Output the [X, Y] coordinate of the center of the cell containing the given text.  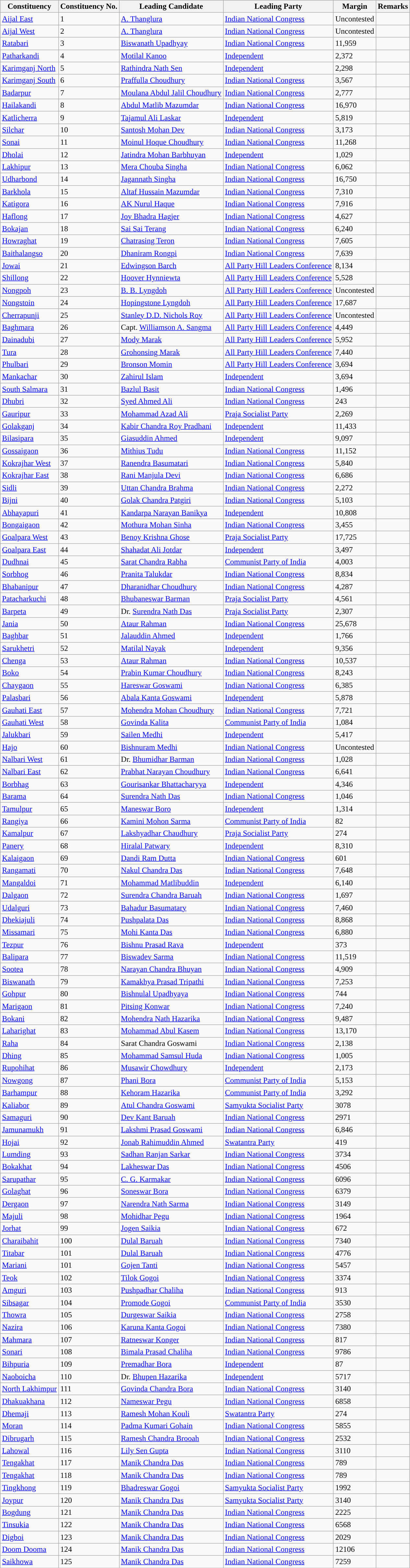
Constituency No. [89, 6]
Kamalpur [29, 833]
Gossaigaon [29, 451]
7259 [355, 1562]
Gauhati West [29, 722]
6,686 [355, 475]
112 [89, 1401]
Bimala Prasad Chaliha [171, 1352]
5,103 [355, 500]
Kamini Mohon Sarma [171, 821]
Nalbari East [29, 772]
118 [89, 1475]
7,253 [355, 982]
57 [89, 710]
33 [89, 414]
27 [89, 340]
7,440 [355, 352]
10,537 [355, 661]
6,140 [355, 883]
Biswanath [29, 982]
2225 [355, 1512]
Jamunamukh [29, 1130]
Mithius Tudu [171, 451]
66 [89, 821]
35 [89, 438]
Bishnulal Upadhyaya [171, 994]
Bihpuria [29, 1364]
93 [89, 1155]
7,310 [355, 192]
1,496 [355, 389]
Remarks [393, 6]
54 [89, 673]
11,433 [355, 426]
Shillong [29, 278]
97 [89, 1204]
Bokani [29, 1019]
Kandarpa Narayan Banikya [171, 512]
Dr. Bhupen Hazarika [171, 1377]
103 [89, 1290]
Bokakhat [29, 1167]
Bongaigaon [29, 525]
37 [89, 463]
Katlicherra [29, 117]
Sarukhetri [29, 648]
116 [89, 1451]
Samaguri [29, 1117]
3078 [355, 1105]
13 [89, 167]
34 [89, 426]
Lakshmi Prasad Goswami [171, 1130]
28 [89, 352]
51 [89, 636]
48 [89, 599]
Mohammad Azad Ali [171, 414]
Laharighat [29, 1031]
Majuli [29, 1216]
92 [89, 1142]
30 [89, 377]
122 [89, 1525]
Udalguri [29, 907]
419 [355, 1142]
2758 [355, 1315]
Kaliabor [29, 1105]
Mariani [29, 1265]
2,173 [355, 1068]
94 [89, 1167]
Rupohihat [29, 1068]
Dergaon [29, 1204]
4,909 [355, 969]
Missamari [29, 932]
2 [89, 31]
Sonari [29, 1352]
Moulana Abdul Jalil Choudhury [171, 93]
Baghmara [29, 327]
11 [89, 142]
Patharkandi [29, 56]
64 [89, 796]
913 [355, 1290]
Capt. Williamson A. Sangma [171, 327]
8,868 [355, 920]
16 [89, 204]
72 [89, 895]
Hajo [29, 747]
5,952 [355, 340]
1964 [355, 1216]
Grohonsing Marak [171, 352]
B. B. Lyngdoh [171, 290]
Barhampur [29, 1093]
106 [89, 1327]
Ratneswar Konger [171, 1340]
Bahadur Basumatary [171, 907]
6,641 [355, 772]
Mankachar [29, 377]
24 [89, 303]
67 [89, 833]
11,152 [355, 451]
81 [89, 1006]
243 [355, 401]
Lakheswar Das [171, 1167]
Patacharkuchi [29, 599]
19 [89, 241]
Haflong [29, 216]
50 [89, 624]
36 [89, 451]
Charaibahit [29, 1241]
Jowai [29, 266]
Golakganj [29, 426]
7340 [355, 1241]
5457 [355, 1265]
80 [89, 994]
Sadhan Ranjan Sarkar [171, 1155]
4,287 [355, 587]
Bronson Momin [171, 365]
Biswadev Sarma [171, 957]
1,084 [355, 722]
Tinsukia [29, 1525]
Sarat Chandra Goswami [171, 1043]
49 [89, 611]
Karimganj North [29, 68]
74 [89, 920]
Atul Chandra Goswami [171, 1105]
Goalpara East [29, 550]
2029 [355, 1537]
83 [89, 1031]
Soneswar Bora [171, 1191]
12106 [355, 1550]
Phani Bora [171, 1080]
Margin [355, 6]
6,385 [355, 685]
Prabin Kumar Choudhury [171, 673]
Chaygaon [29, 685]
Barkhola [29, 192]
Nazira [29, 1327]
7,721 [355, 710]
Constituency [29, 6]
76 [89, 945]
6096 [355, 1179]
2,272 [355, 488]
3,567 [355, 80]
5,528 [355, 278]
Hoover Hynniewta [171, 278]
Golak Chandra Patgiri [171, 500]
88 [89, 1093]
5,878 [355, 698]
11,268 [355, 142]
65 [89, 809]
1992 [355, 1488]
Jalukbari [29, 735]
3149 [355, 1204]
125 [89, 1562]
45 [89, 562]
17 [89, 216]
Stanley D.D. Nichols Roy [171, 315]
55 [89, 685]
26 [89, 327]
102 [89, 1278]
32 [89, 401]
Sibsagar [29, 1302]
Doom Dooma [29, 1550]
Jania [29, 624]
23 [89, 290]
Marigaon [29, 1006]
Digboi [29, 1537]
Dhekiajuli [29, 920]
Rangamati [29, 870]
8 [89, 105]
Lily Sen Gupta [171, 1451]
6568 [355, 1525]
Motilal Kanoo [171, 56]
Balipara [29, 957]
Mohendra Nath Hazarika [171, 1019]
Dibrugarh [29, 1438]
Premadhar Bora [171, 1364]
Mohendra Mohan Choudhury [171, 710]
Santosh Mohan Dev [171, 130]
105 [89, 1315]
3,292 [355, 1093]
1,697 [355, 895]
Lakhipur [29, 167]
Dharanidhar Choudhury [171, 587]
Tingkhong [29, 1488]
117 [89, 1463]
Sarat Chandra Rabha [171, 562]
Silchar [29, 130]
58 [89, 722]
Sarupathar [29, 1179]
Dhing [29, 1056]
Ratabari [29, 43]
120 [89, 1500]
Musawir Chowdhury [171, 1068]
Dhubri [29, 401]
15 [89, 192]
Hiralal Patwary [171, 846]
2532 [355, 1438]
3,173 [355, 130]
Pitsing Konwar [171, 1006]
Rathindra Nath Sen [171, 68]
73 [89, 907]
Sai Sai Terang [171, 229]
42 [89, 525]
41 [89, 512]
Tajamul Ali Laskar [171, 117]
59 [89, 735]
Dhaniram Rongpi [171, 253]
Ramesh Mohan Kouli [171, 1414]
Nameswar Pegu [171, 1401]
4,627 [355, 216]
Sonai [29, 142]
4,561 [355, 599]
Joypur [29, 1500]
Dudhnai [29, 562]
4 [89, 56]
31 [89, 389]
North Lakhimpur [29, 1389]
77 [89, 957]
10,808 [355, 512]
52 [89, 648]
Matilal Nayak [171, 648]
84 [89, 1043]
2,138 [355, 1043]
Bhubaneswar Barman [171, 599]
Sidli [29, 488]
Panery [29, 846]
Lumding [29, 1155]
C. G. Karmakar [171, 1179]
Pushpadhar Chaliha [171, 1290]
5717 [355, 1377]
17,687 [355, 303]
9786 [355, 1352]
111 [89, 1389]
86 [89, 1068]
Uttan Chandra Brahma [171, 488]
63 [89, 784]
Gohpur [29, 994]
25,678 [355, 624]
79 [89, 982]
2,269 [355, 414]
Golaghat [29, 1191]
90 [89, 1117]
5855 [355, 1426]
Palasbari [29, 698]
Bokajan [29, 229]
Goalpara West [29, 537]
Aijal East [29, 19]
11,519 [355, 957]
Hareswar Goswami [171, 685]
124 [89, 1550]
Mohammad Abul Kasem [171, 1031]
46 [89, 574]
Biswanath Upadhyay [171, 43]
110 [89, 1377]
Syed Ahmed Ali [171, 401]
9,356 [355, 648]
Jogen Saikia [171, 1228]
Aijal West [29, 31]
Hopingstone Lyngdoh [171, 303]
100 [89, 1241]
Kokrajhar West [29, 463]
Katigora [29, 204]
Dainadubi [29, 340]
7,648 [355, 870]
20 [89, 253]
2,777 [355, 93]
4776 [355, 1253]
Edwingson Barch [171, 266]
Tilok Gogoi [171, 1278]
Pranita Talukdar [171, 574]
373 [355, 945]
Dr. Surendra Nath Das [171, 611]
Bogdung [29, 1512]
Sorbhog [29, 574]
Kamakhya Prasad Tripathi [171, 982]
Sailen Medhi [171, 735]
Ranendra Basumatari [171, 463]
5,417 [355, 735]
AK Nurul Haque [171, 204]
Zahirul Islam [171, 377]
8,243 [355, 673]
Altaf Hussain Mazumdar [171, 192]
2,372 [355, 56]
Bijni [29, 500]
38 [89, 475]
Maneswar Boro [171, 809]
96 [89, 1191]
Badarpur [29, 93]
14 [89, 179]
Teok [29, 1278]
Nakul Chandra Das [171, 870]
1 [89, 19]
91 [89, 1130]
47 [89, 587]
Nongpoh [29, 290]
Bazlul Basit [171, 389]
3,455 [355, 525]
Promode Gogoi [171, 1302]
Chenga [29, 661]
6379 [355, 1191]
Dandi Ram Dutta [171, 858]
98 [89, 1216]
13,170 [355, 1031]
Mahmara [29, 1340]
Gourisankar Bhattacharyya [171, 784]
119 [89, 1488]
1,029 [355, 155]
Barpeta [29, 611]
Karimganj South [29, 80]
7,639 [355, 253]
Amguri [29, 1290]
3734 [355, 1155]
53 [89, 661]
Jagannath Singha [171, 179]
Dalgaon [29, 895]
Tamulpur [29, 809]
85 [89, 1056]
Cherrapunji [29, 315]
Lahowal [29, 1451]
Gauhati East [29, 710]
5 [89, 68]
61 [89, 760]
4,346 [355, 784]
Jonab Rahimuddin Ahmed [171, 1142]
104 [89, 1302]
Prabhat Narayan Choudhury [171, 772]
43 [89, 537]
99 [89, 1228]
Baithalangso [29, 253]
Bhabanipur [29, 587]
Saikhowa [29, 1562]
4506 [355, 1167]
Joy Bhadra Hagjer [171, 216]
Jalauddin Ahmed [171, 636]
Gauripur [29, 414]
Gojen Tanti [171, 1265]
71 [89, 883]
Bishnu Prasad Rava [171, 945]
Dr. Bhumidhar Barman [171, 760]
Mangaldoi [29, 883]
3110 [355, 1451]
Mohi Kanta Das [171, 932]
3 [89, 43]
Giasuddin Ahmed [171, 438]
44 [89, 550]
95 [89, 1179]
Rangiya [29, 821]
Kokrajhar East [29, 475]
60 [89, 747]
2971 [355, 1117]
7380 [355, 1327]
7,240 [355, 1006]
Ramesh Chandra Brooah [171, 1438]
78 [89, 969]
3530 [355, 1302]
Mohidhar Pegu [171, 1216]
22 [89, 278]
4,003 [355, 562]
16,970 [355, 105]
Praffulla Choudhury [171, 80]
70 [89, 870]
89 [89, 1105]
107 [89, 1340]
7,460 [355, 907]
Padma Kumari Gohain [171, 1426]
South Salmara [29, 389]
Nongstoin [29, 303]
Kabir Chandra Roy Pradhani [171, 426]
75 [89, 932]
3,497 [355, 550]
Boko [29, 673]
Lakshyadhar Chaudhury [171, 833]
Narendra Nath Sarma [171, 1204]
6,846 [355, 1130]
Kehoram Hazarika [171, 1093]
7,916 [355, 204]
Dholai [29, 155]
7 [89, 93]
7,605 [355, 241]
25 [89, 315]
Leading Candidate [171, 6]
Borbhag [29, 784]
Govinda Kalita [171, 722]
21 [89, 266]
Benoy Krishna Ghose [171, 537]
672 [355, 1228]
Shahadat Ali Jotdar [171, 550]
Tezpur [29, 945]
744 [355, 994]
121 [89, 1512]
2,307 [355, 611]
113 [89, 1414]
123 [89, 1537]
Karuna Kanta Gogoi [171, 1327]
Durgeswar Saikia [171, 1315]
Nalbari West [29, 760]
18 [89, 229]
8,310 [355, 846]
Govinda Chandra Bora [171, 1389]
Jatindra Mohan Barbhuyan [171, 155]
1,046 [355, 796]
Moran [29, 1426]
Dhemaji [29, 1414]
1,766 [355, 636]
Phulbari [29, 365]
6858 [355, 1401]
Baghbar [29, 636]
12 [89, 155]
6,240 [355, 229]
Sootea [29, 969]
Mody Marak [171, 340]
Thowra [29, 1315]
Titabar [29, 1253]
Narayan Chandra Bhuyan [171, 969]
Leading Party [278, 6]
Chatrasing Teron [171, 241]
6 [89, 80]
10 [89, 130]
Bhadreswar Gogoi [171, 1488]
9,097 [355, 438]
11,959 [355, 43]
Hojai [29, 1142]
Rani Manjula Devi [171, 475]
1,314 [355, 809]
109 [89, 1364]
Pushpalata Das [171, 920]
5,840 [355, 463]
Naoboicha [29, 1377]
Mohammad Matlibuddin [171, 883]
9 [89, 117]
29 [89, 365]
3374 [355, 1278]
Abhayapuri [29, 512]
Hailakandi [29, 105]
817 [355, 1340]
Abala Kanta Goswami [171, 698]
4,449 [355, 327]
601 [355, 858]
Dev Kant Baruah [171, 1117]
108 [89, 1352]
1,028 [355, 760]
2,298 [355, 68]
Kalaigaon [29, 858]
Udharbond [29, 179]
6,880 [355, 932]
5,153 [355, 1080]
69 [89, 858]
Moinul Hoque Choudhury [171, 142]
Raha [29, 1043]
Mohammad Samsul Huda [171, 1056]
8,834 [355, 574]
8,134 [355, 266]
Bishnuram Medhi [171, 747]
62 [89, 772]
40 [89, 500]
Abdul Matlib Mazumdar [171, 105]
Jorhat [29, 1228]
16,750 [355, 179]
Surendra Chandra Baruah [171, 895]
68 [89, 846]
Surendra Nath Das [171, 796]
Bilasipara [29, 438]
114 [89, 1426]
115 [89, 1438]
Mothura Mohan Sinha [171, 525]
1,005 [355, 1056]
39 [89, 488]
17,725 [355, 537]
9,487 [355, 1019]
5,819 [355, 117]
Barama [29, 796]
56 [89, 698]
Dhakuakhana [29, 1401]
Tura [29, 352]
Mera Chouba Singha [171, 167]
6,062 [355, 167]
Nowgong [29, 1080]
Howraghat [29, 241]
